Find where the given text appears and provide that cell's center as (x, y) coordinate. 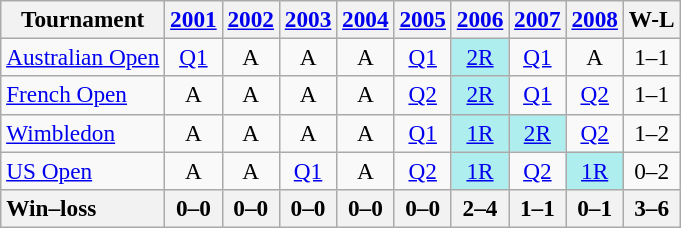
2001 (194, 19)
0–1 (594, 208)
Tournament (83, 19)
Australian Open (83, 57)
3–6 (651, 208)
2–4 (480, 208)
1–2 (651, 133)
2007 (538, 19)
2002 (250, 19)
2008 (594, 19)
W-L (651, 19)
0–2 (651, 170)
2004 (366, 19)
2006 (480, 19)
Wimbledon (83, 133)
2005 (422, 19)
2003 (308, 19)
Win–loss (83, 208)
French Open (83, 95)
US Open (83, 170)
